Provide the [x, y] coordinate of the cell's center where the given text is located.  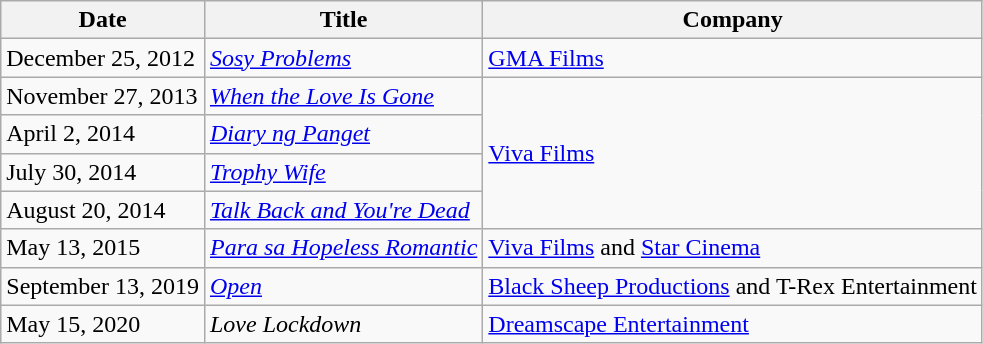
Company [733, 20]
Dreamscape Entertainment [733, 324]
July 30, 2014 [103, 172]
Sosy Problems [343, 58]
August 20, 2014 [103, 210]
May 13, 2015 [103, 248]
November 27, 2013 [103, 96]
May 15, 2020 [103, 324]
Viva Films [733, 153]
Trophy Wife [343, 172]
September 13, 2019 [103, 286]
December 25, 2012 [103, 58]
Talk Back and You're Dead [343, 210]
Date [103, 20]
Diary ng Panget [343, 134]
Viva Films and Star Cinema [733, 248]
GMA Films [733, 58]
Title [343, 20]
When the Love Is Gone [343, 96]
Black Sheep Productions and T-Rex Entertainment [733, 286]
April 2, 2014 [103, 134]
Love Lockdown [343, 324]
Open [343, 286]
Para sa Hopeless Romantic [343, 248]
